Return (X, Y) of the center of cell containing provided text 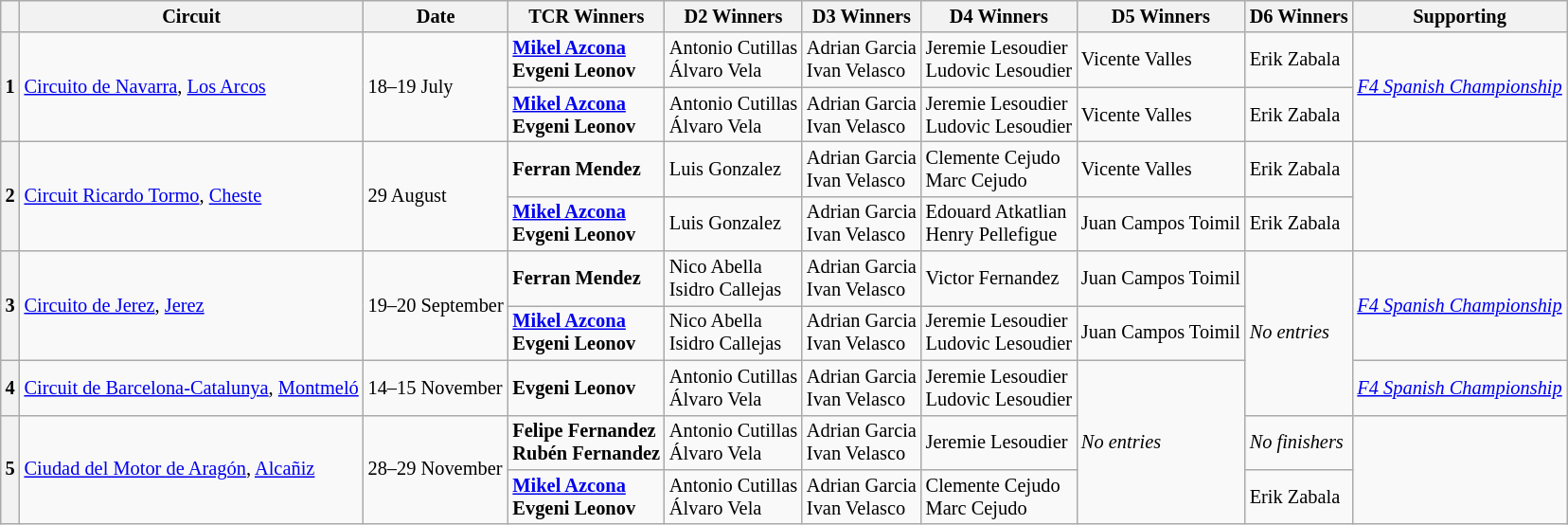
18–19 July (436, 87)
TCR Winners (587, 16)
Victor Fernandez (999, 279)
D5 Winners (1161, 16)
Circuit (191, 16)
14–15 November (436, 388)
No finishers (1299, 443)
Circuit de Barcelona-Catalunya, Montmeló (191, 388)
3 (10, 305)
D2 Winners (733, 16)
Date (436, 16)
Jeremie Lesoudier (999, 443)
Edouard Atkatlian Henry Pellefigue (999, 224)
28–29 November (436, 470)
29 August (436, 195)
Circuito de Jerez, Jerez (191, 305)
1 (10, 87)
Evgeni Leonov (587, 388)
Felipe Fernandez Rubén Fernandez (587, 443)
Ciudad del Motor de Aragón, Alcañiz (191, 470)
2 (10, 195)
D3 Winners (862, 16)
4 (10, 388)
Circuit Ricardo Tormo, Cheste (191, 195)
5 (10, 470)
Circuito de Navarra, Los Arcos (191, 87)
Supporting (1460, 16)
D4 Winners (999, 16)
19–20 September (436, 305)
D6 Winners (1299, 16)
